Output the (x, y) coordinate of the center of the cell containing the given text.  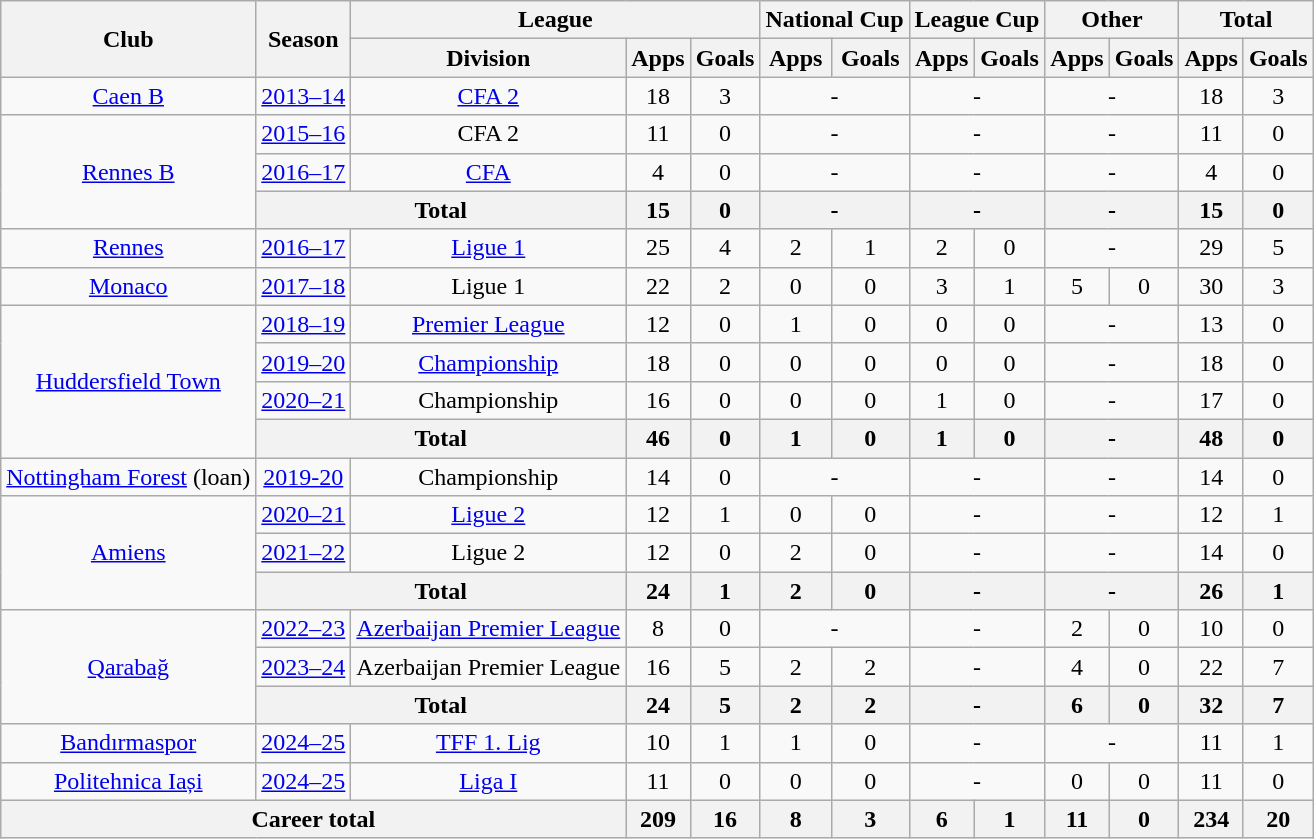
20 (1278, 819)
25 (658, 248)
Career total (314, 819)
209 (658, 819)
2023–24 (304, 667)
Liga I (488, 781)
2015–16 (304, 134)
Rennes B (128, 172)
2022–23 (304, 629)
League Cup (977, 20)
TFF 1. Lig (488, 743)
2019–20 (304, 362)
Monaco (128, 286)
Huddersfield Town (128, 381)
13 (1211, 324)
2017–18 (304, 286)
46 (658, 438)
Caen B (128, 96)
Bandırmaspor (128, 743)
Amiens (128, 553)
Premier League (488, 324)
234 (1211, 819)
26 (1211, 591)
17 (1211, 400)
29 (1211, 248)
Division (488, 58)
CFA (488, 172)
48 (1211, 438)
Qarabağ (128, 667)
32 (1211, 705)
Politehnica Iași (128, 781)
Nottingham Forest (loan) (128, 477)
Season (304, 39)
30 (1211, 286)
National Cup (834, 20)
Club (128, 39)
Other (1112, 20)
2021–22 (304, 553)
2019-20 (304, 477)
2018–19 (304, 324)
Rennes (128, 248)
2013–14 (304, 96)
League (556, 20)
